Pinpoint the cell where the given text exists, returning its [X, Y] midpoint coordinate. 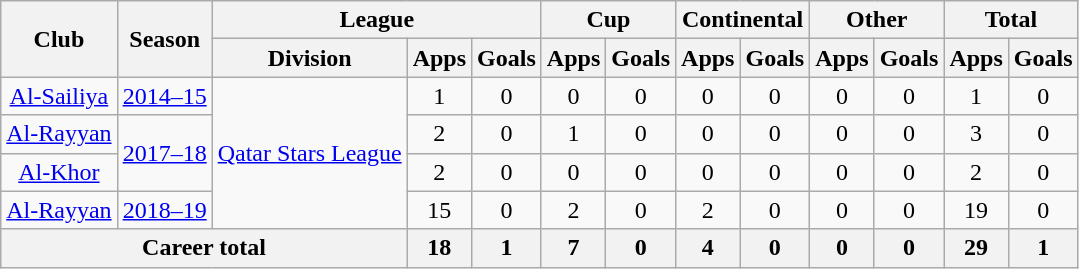
29 [976, 248]
Continental [743, 20]
7 [573, 248]
15 [439, 210]
19 [976, 210]
Season [164, 39]
Other [877, 20]
Career total [204, 248]
League [376, 20]
2014–15 [164, 96]
Division [310, 58]
2018–19 [164, 210]
Al-Khor [59, 172]
18 [439, 248]
Qatar Stars League [310, 153]
Club [59, 39]
Cup [608, 20]
Al-Sailiya [59, 96]
2017–18 [164, 153]
4 [708, 248]
Total [1011, 20]
3 [976, 134]
